Pinpoint the cell where the given text exists, returning its [X, Y] midpoint coordinate. 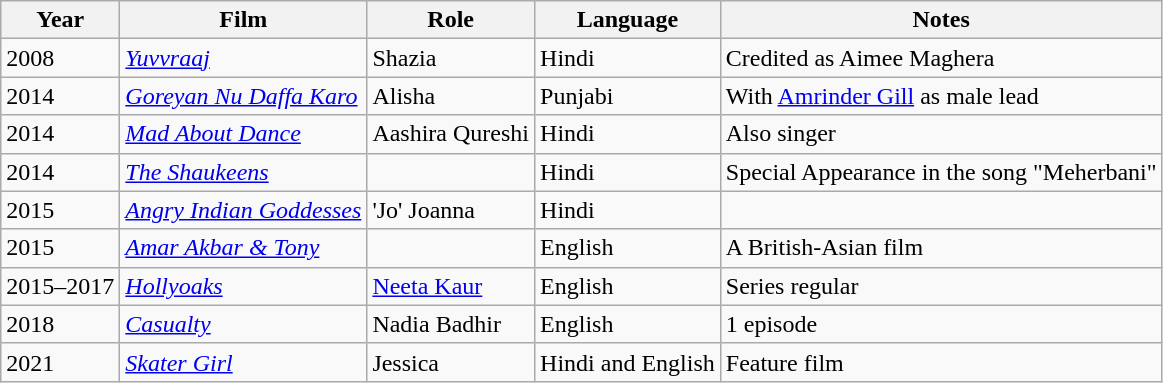
Yuvvraaj [244, 58]
The Shaukeens [244, 172]
Skater Girl [244, 362]
Nadia Badhir [451, 324]
Amar Akbar & Tony [244, 248]
Credited as Aimee Maghera [941, 58]
Neeta Kaur [451, 286]
2008 [60, 58]
1 episode [941, 324]
2021 [60, 362]
Notes [941, 20]
Language [628, 20]
Mad About Dance [244, 134]
Aashira Qureshi [451, 134]
Shazia [451, 58]
Angry Indian Goddesses [244, 210]
Role [451, 20]
Hindi and English [628, 362]
With Amrinder Gill as male lead [941, 96]
2018 [60, 324]
A British-Asian film [941, 248]
Casualty [244, 324]
Special Appearance in the song "Meherbani" [941, 172]
Hollyoaks [244, 286]
Film [244, 20]
Year [60, 20]
Alisha [451, 96]
'Jo' Joanna [451, 210]
Also singer [941, 134]
Series regular [941, 286]
2015–2017 [60, 286]
Punjabi [628, 96]
Jessica [451, 362]
Goreyan Nu Daffa Karo [244, 96]
Feature film [941, 362]
